Scan for the cell matching the given text and deliver its [X, Y] coordinate at center. 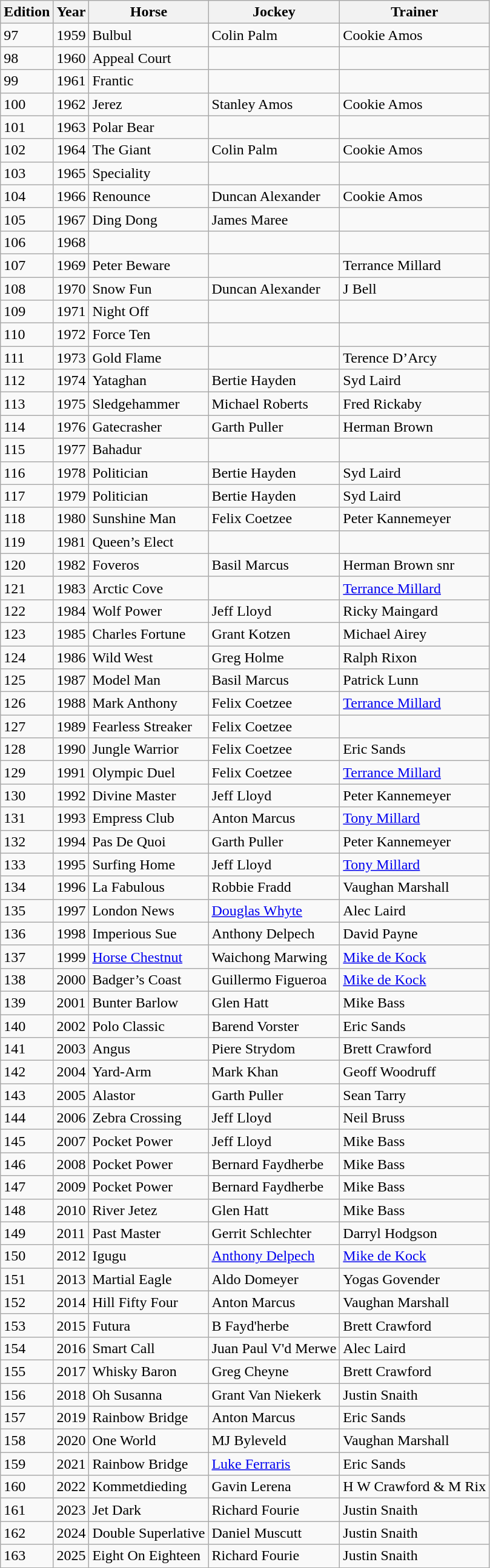
2019 [71, 1418]
119 [27, 542]
The Giant [149, 150]
157 [27, 1418]
109 [27, 312]
Bahadur [149, 450]
Futura [149, 1325]
B Fayd'herbe [274, 1325]
Michael Roberts [274, 404]
112 [27, 381]
London News [149, 911]
Jerez [149, 104]
1966 [71, 196]
Grant Kotzen [274, 634]
Night Off [149, 312]
143 [27, 1095]
123 [27, 634]
153 [27, 1325]
David Payne [414, 934]
2021 [71, 1464]
Fred Rickaby [414, 404]
Douglas Whyte [274, 911]
Bunter Barlow [149, 1003]
Yard-Arm [149, 1072]
Jet Dark [149, 1510]
2012 [71, 1256]
1978 [71, 473]
133 [27, 865]
Badger’s Coast [149, 980]
2016 [71, 1348]
Yataghan [149, 381]
121 [27, 588]
1986 [71, 657]
Trainer [414, 12]
Snow Fun [149, 289]
Stanley Amos [274, 104]
Greg Cheyne [274, 1371]
140 [27, 1026]
Kommetdieding [149, 1487]
159 [27, 1464]
98 [27, 58]
117 [27, 496]
1973 [71, 358]
136 [27, 934]
Past Master [149, 1233]
1975 [71, 404]
Aldo Domeyer [274, 1279]
114 [27, 427]
1995 [71, 865]
Michael Airey [414, 634]
2000 [71, 980]
Foveros [149, 565]
Patrick Lunn [414, 680]
Darryl Hodgson [414, 1233]
Herman Brown snr [414, 565]
125 [27, 680]
One World [149, 1441]
Wild West [149, 657]
2022 [71, 1487]
2015 [71, 1325]
2025 [71, 1556]
1994 [71, 842]
1993 [71, 819]
1961 [71, 81]
Guillermo Figueroa [274, 980]
Greg Holme [274, 657]
2013 [71, 1279]
Zebra Crossing [149, 1118]
155 [27, 1371]
Year [71, 12]
1972 [71, 335]
160 [27, 1487]
1976 [71, 427]
134 [27, 888]
1968 [71, 242]
100 [27, 104]
Hill Fifty Four [149, 1302]
108 [27, 289]
2018 [71, 1394]
Force Ten [149, 335]
156 [27, 1394]
1959 [71, 35]
1987 [71, 680]
Oh Susanna [149, 1394]
130 [27, 796]
139 [27, 1003]
161 [27, 1510]
131 [27, 819]
146 [27, 1164]
Sunshine Man [149, 519]
147 [27, 1187]
Juan Paul V'd Merwe [274, 1348]
Gatecrasher [149, 427]
Igugu [149, 1256]
154 [27, 1348]
107 [27, 265]
2007 [71, 1141]
101 [27, 127]
Edition [27, 12]
1999 [71, 957]
Ding Dong [149, 219]
Alastor [149, 1095]
Ricky Maingard [414, 611]
Sledgehammer [149, 404]
135 [27, 911]
Wolf Power [149, 611]
2014 [71, 1302]
Robbie Fradd [274, 888]
Gavin Lerena [274, 1487]
Pas De Quoi [149, 842]
Speciality [149, 173]
142 [27, 1072]
2009 [71, 1187]
Geoff Woodruff [414, 1072]
Polar Bear [149, 127]
111 [27, 358]
H W Crawford & M Rix [414, 1487]
105 [27, 219]
113 [27, 404]
141 [27, 1049]
Double Superlative [149, 1533]
163 [27, 1556]
Waichong Marwing [274, 957]
2010 [71, 1210]
Bulbul [149, 35]
99 [27, 81]
Martial Eagle [149, 1279]
Polo Classic [149, 1026]
Appeal Court [149, 58]
1964 [71, 150]
1996 [71, 888]
Arctic Cove [149, 588]
1982 [71, 565]
Whisky Baron [149, 1371]
2004 [71, 1072]
2005 [71, 1095]
120 [27, 565]
124 [27, 657]
132 [27, 842]
Divine Master [149, 796]
2011 [71, 1233]
Angus [149, 1049]
103 [27, 173]
1991 [71, 772]
1969 [71, 265]
115 [27, 450]
Charles Fortune [149, 634]
2024 [71, 1533]
1992 [71, 796]
2017 [71, 1371]
1974 [71, 381]
1984 [71, 611]
Yogas Govender [414, 1279]
Horse Chestnut [149, 957]
1981 [71, 542]
Ralph Rixon [414, 657]
145 [27, 1141]
Imperious Sue [149, 934]
122 [27, 611]
River Jetez [149, 1210]
1979 [71, 496]
Barend Vorster [274, 1026]
Luke Ferraris [274, 1464]
James Maree [274, 219]
1985 [71, 634]
129 [27, 772]
116 [27, 473]
1998 [71, 934]
Fearless Streaker [149, 726]
Eight On Eighteen [149, 1556]
1989 [71, 726]
118 [27, 519]
2023 [71, 1510]
Gold Flame [149, 358]
128 [27, 749]
150 [27, 1256]
Sean Tarry [414, 1095]
Renounce [149, 196]
2003 [71, 1049]
149 [27, 1233]
104 [27, 196]
Herman Brown [414, 427]
Frantic [149, 81]
Queen’s Elect [149, 542]
1990 [71, 749]
Grant Van Niekerk [274, 1394]
158 [27, 1441]
110 [27, 335]
Empress Club [149, 819]
1970 [71, 289]
2020 [71, 1441]
Model Man [149, 680]
144 [27, 1118]
Olympic Duel [149, 772]
126 [27, 703]
1962 [71, 104]
Peter Beware [149, 265]
Piere Strydom [274, 1049]
J Bell [414, 289]
1983 [71, 588]
Mark Anthony [149, 703]
Gerrit Schlechter [274, 1233]
1997 [71, 911]
2001 [71, 1003]
Jockey [274, 12]
1960 [71, 58]
137 [27, 957]
1971 [71, 312]
151 [27, 1279]
Jungle Warrior [149, 749]
2006 [71, 1118]
Daniel Muscutt [274, 1533]
2002 [71, 1026]
1988 [71, 703]
127 [27, 726]
Neil Bruss [414, 1118]
Surfing Home [149, 865]
148 [27, 1210]
Smart Call [149, 1348]
Mark Khan [274, 1072]
1965 [71, 173]
152 [27, 1302]
1980 [71, 519]
97 [27, 35]
1963 [71, 127]
1977 [71, 450]
MJ Byleveld [274, 1441]
2008 [71, 1164]
102 [27, 150]
Terence D’Arcy [414, 358]
138 [27, 980]
La Fabulous [149, 888]
162 [27, 1533]
106 [27, 242]
Horse [149, 12]
1967 [71, 219]
